Provide the (X, Y) coordinate of the cell's center where the given text is located.  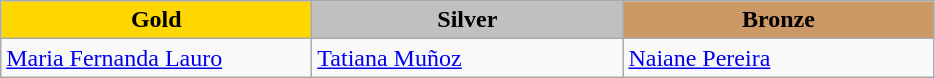
Tatiana Muñoz (468, 58)
Maria Fernanda Lauro (156, 58)
Silver (468, 20)
Bronze (778, 20)
Gold (156, 20)
Naiane Pereira (778, 58)
